Locate the cell with the specified text and output its [x, y] center coordinate. 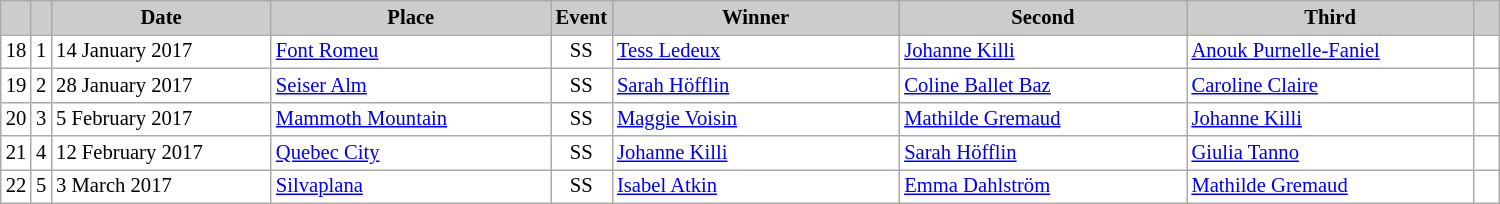
Seiser Alm [411, 85]
14 January 2017 [161, 51]
12 February 2017 [161, 153]
Anouk Purnelle-Faniel [1330, 51]
28 January 2017 [161, 85]
21 [16, 153]
20 [16, 119]
3 [41, 119]
Tess Ledeux [756, 51]
1 [41, 51]
Event [582, 17]
18 [16, 51]
3 March 2017 [161, 186]
Quebec City [411, 153]
Place [411, 17]
Caroline Claire [1330, 85]
Font Romeu [411, 51]
Isabel Atkin [756, 186]
2 [41, 85]
5 [41, 186]
5 February 2017 [161, 119]
Emma Dahlström [1042, 186]
Date [161, 17]
22 [16, 186]
Maggie Voisin [756, 119]
Winner [756, 17]
Coline Ballet Baz [1042, 85]
Giulia Tanno [1330, 153]
Mammoth Mountain [411, 119]
Silvaplana [411, 186]
Second [1042, 17]
4 [41, 153]
19 [16, 85]
Third [1330, 17]
